Extract the (x, y) coordinate from the center of the cell holding the provided text.  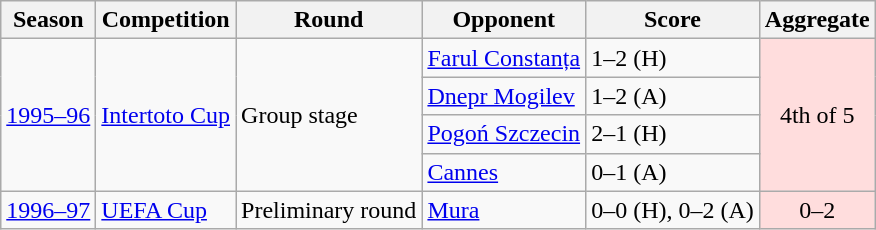
Group stage (329, 115)
1–2 (A) (673, 96)
Cannes (504, 172)
0–2 (817, 210)
UEFA Cup (166, 210)
Score (673, 20)
4th of 5 (817, 115)
Season (48, 20)
0–1 (A) (673, 172)
2–1 (H) (673, 134)
Intertoto Cup (166, 115)
Competition (166, 20)
1995–96 (48, 115)
Mura (504, 210)
1–2 (H) (673, 58)
Aggregate (817, 20)
Pogoń Szczecin (504, 134)
Farul Constanța (504, 58)
Dnepr Mogilev (504, 96)
1996–97 (48, 210)
Preliminary round (329, 210)
0–0 (H), 0–2 (A) (673, 210)
Round (329, 20)
Opponent (504, 20)
